Detect which cell encompasses the target text, then output its (X, Y) center coordinate. 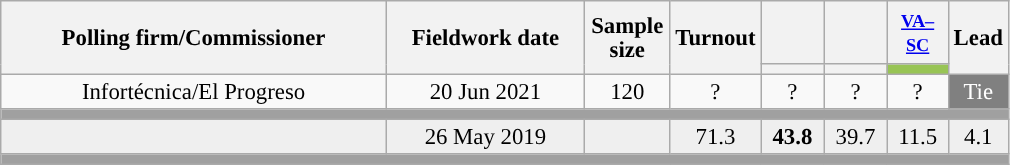
VA–SC (918, 32)
11.5 (918, 138)
39.7 (856, 138)
120 (627, 92)
Lead (978, 38)
71.3 (716, 138)
Turnout (716, 38)
Sample size (627, 38)
Tie (978, 92)
20 Jun 2021 (485, 92)
Infortécnica/El Progreso (194, 92)
43.8 (792, 138)
Fieldwork date (485, 38)
4.1 (978, 138)
Polling firm/Commissioner (194, 38)
26 May 2019 (485, 138)
